Determine the [x, y] coordinate at the center of the cell enclosing the given text.  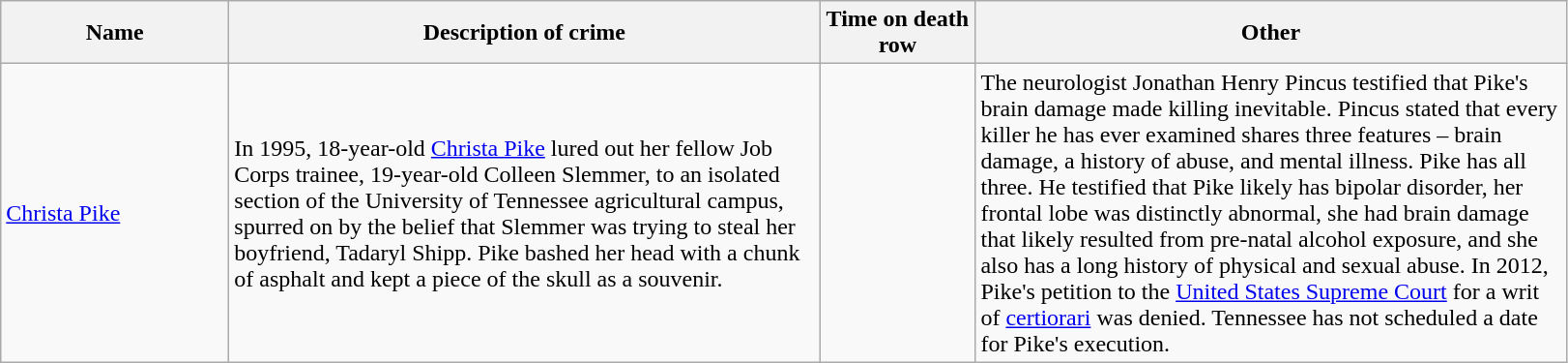
Other [1270, 33]
Description of crime [524, 33]
Time on death row [897, 33]
Name [115, 33]
Christa Pike [115, 213]
